From the cell containing the given text, extract its center point as (x, y) coordinate. 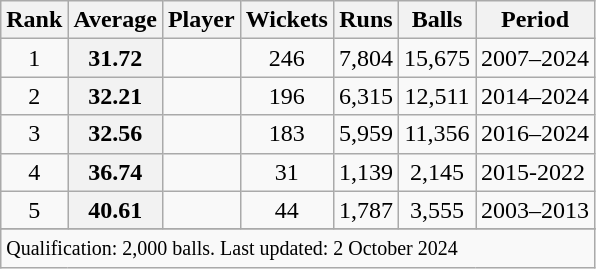
31.72 (116, 58)
12,511 (436, 96)
Player (201, 20)
2015-2022 (536, 172)
246 (286, 58)
2 (34, 96)
Wickets (286, 20)
2007–2024 (536, 58)
6,315 (366, 96)
183 (286, 134)
44 (286, 210)
31 (286, 172)
32.21 (116, 96)
1 (34, 58)
Average (116, 20)
40.61 (116, 210)
2,145 (436, 172)
2003–2013 (536, 210)
2016–2024 (536, 134)
5,959 (366, 134)
15,675 (436, 58)
Qualification: 2,000 balls. Last updated: 2 October 2024 (298, 248)
Rank (34, 20)
Runs (366, 20)
32.56 (116, 134)
1,787 (366, 210)
2014–2024 (536, 96)
3 (34, 134)
Balls (436, 20)
196 (286, 96)
11,356 (436, 134)
36.74 (116, 172)
3,555 (436, 210)
7,804 (366, 58)
Period (536, 20)
1,139 (366, 172)
5 (34, 210)
4 (34, 172)
